Return [x, y] of the center of cell containing provided text 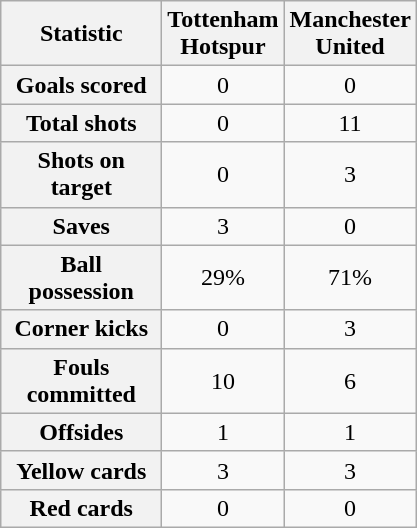
Offsides [82, 432]
11 [350, 123]
Goals scored [82, 85]
Ball possession [82, 278]
Statistic [82, 34]
Fouls committed [82, 380]
10 [223, 380]
Corner kicks [82, 329]
Red cards [82, 508]
Yellow cards [82, 470]
Saves [82, 226]
Manchester United [350, 34]
Total shots [82, 123]
6 [350, 380]
Tottenham Hotspur [223, 34]
Shots on target [82, 174]
29% [223, 278]
71% [350, 278]
